Extract the [X, Y] coordinate from the center of the cell holding the provided text.  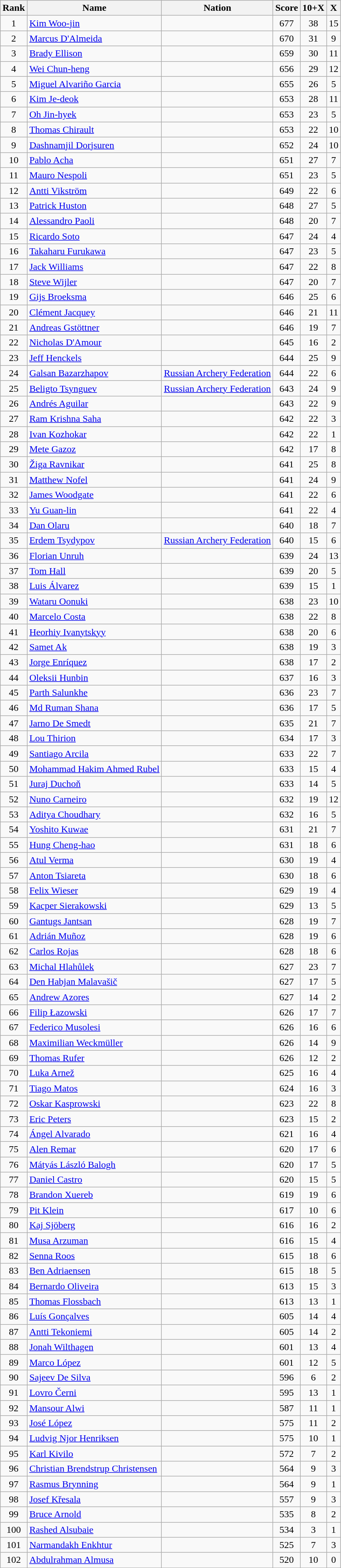
92 [14, 1408]
80 [14, 1225]
Wataru Oonuki [94, 601]
102 [14, 1560]
Yoshito Kuwae [94, 830]
85 [14, 1301]
54 [14, 830]
Antti Vikström [94, 191]
Kim Je-deok [94, 99]
43 [14, 662]
Dan Olaru [94, 525]
Parth Salunkhe [94, 693]
Den Habjan Malavašič [94, 982]
0 [334, 1560]
68 [14, 1043]
Josef Křesala [94, 1499]
Wei Chun-heng [94, 69]
39 [14, 601]
Žiga Ravnikar [94, 465]
Md Ruman Shana [94, 708]
Yu Guan-lin [94, 510]
535 [287, 1514]
Atul Verma [94, 860]
81 [14, 1241]
Sajeev De Silva [94, 1377]
Nuno Carneiro [94, 799]
51 [14, 784]
Jarno De Smedt [94, 723]
95 [14, 1454]
50 [14, 769]
82 [14, 1256]
645 [287, 343]
Felix Wieser [94, 890]
Bruce Arnold [94, 1514]
42 [14, 647]
76 [14, 1165]
621 [287, 1134]
63 [14, 967]
65 [14, 997]
Andrés Aguilar [94, 403]
520 [287, 1560]
Jack Williams [94, 267]
Thomas Chirault [94, 130]
Matthew Nofel [94, 480]
Kim Woo-jin [94, 23]
Pablo Acha [94, 160]
61 [14, 936]
Beligto Tsynguev [94, 388]
Santiago Arcila [94, 754]
Tom Hall [94, 571]
596 [287, 1377]
Pit Klein [94, 1210]
71 [14, 1088]
Karl Kivilo [94, 1454]
Mohammad Hakim Ahmed Rubel [94, 769]
Michal Hlahůlek [94, 967]
Luís Gonçalves [94, 1317]
X [334, 8]
Mansour Alwi [94, 1408]
100 [14, 1530]
Samet Ak [94, 647]
Clément Jacquey [94, 312]
677 [287, 23]
649 [287, 191]
Antti Tekoniemi [94, 1332]
Steve Wijler [94, 282]
534 [287, 1530]
587 [287, 1408]
96 [14, 1469]
36 [14, 556]
Ben Adriaensen [94, 1271]
Patrick Huston [94, 206]
624 [287, 1088]
52 [14, 799]
99 [14, 1514]
Bernardo Oliveira [94, 1286]
Thomas Flossbach [94, 1301]
Alessandro Paoli [94, 221]
73 [14, 1119]
Ricardo Soto [94, 236]
Jorge Enríquez [94, 662]
Jonah Wilthagen [94, 1347]
Mátyás László Balogh [94, 1165]
47 [14, 723]
55 [14, 845]
619 [287, 1195]
Christian Brendstrup Christensen [94, 1469]
Ivan Kozhokar [94, 434]
78 [14, 1195]
525 [287, 1545]
88 [14, 1347]
97 [14, 1484]
33 [14, 510]
94 [14, 1438]
74 [14, 1134]
595 [287, 1392]
Kaj Sjöberg [94, 1225]
87 [14, 1332]
10+X [313, 8]
41 [14, 632]
Florian Unruh [94, 556]
Marco López [94, 1362]
77 [14, 1180]
Rasmus Brynning [94, 1484]
Score [287, 8]
Lou Thirion [94, 738]
Oleksii Hunbin [94, 678]
Ludvig Njor Henriksen [94, 1438]
58 [14, 890]
Hung Cheng-hao [94, 845]
656 [287, 69]
34 [14, 525]
Aditya Choudhary [94, 814]
Rashed Alsubaie [94, 1530]
62 [14, 952]
Anton Tsiareta [94, 875]
Dashnamjil Dorjsuren [94, 145]
45 [14, 693]
Erdem Tsydypov [94, 541]
617 [287, 1210]
Alen Remar [94, 1149]
59 [14, 906]
572 [287, 1454]
66 [14, 1012]
46 [14, 708]
Oh Jin-hyek [94, 114]
93 [14, 1423]
Adrián Muñoz [94, 936]
Carlos Rojas [94, 952]
Oskar Kasprowski [94, 1103]
Abdulrahman Almusa [94, 1560]
Luis Álvarez [94, 586]
Andreas Gstöttner [94, 327]
56 [14, 860]
Juraj Duchoň [94, 784]
101 [14, 1545]
Marcus D'Almeida [94, 38]
75 [14, 1149]
44 [14, 678]
625 [287, 1073]
Tiago Matos [94, 1088]
60 [14, 921]
90 [14, 1377]
84 [14, 1286]
Marcelo Costa [94, 616]
Mete Gazoz [94, 449]
Luka Arnež [94, 1073]
Ram Krishna Saha [94, 419]
Heorhiy Ivanytskyy [94, 632]
James Woodgate [94, 495]
Kacper Sierakowski [94, 906]
Mauro Nespoli [94, 175]
79 [14, 1210]
José López [94, 1423]
670 [287, 38]
83 [14, 1271]
Eric Peters [94, 1119]
Name [94, 8]
Miguel Alvariño Garcia [94, 84]
Musa Arzuman [94, 1241]
32 [14, 495]
637 [287, 678]
Gantugs Jantsan [94, 921]
35 [14, 541]
635 [287, 723]
557 [287, 1499]
48 [14, 738]
53 [14, 814]
57 [14, 875]
37 [14, 571]
40 [14, 616]
Brandon Xuereb [94, 1195]
Andrew Azores [94, 997]
Daniel Castro [94, 1180]
659 [287, 54]
Nation [217, 8]
Jeff Henckels [94, 358]
91 [14, 1392]
72 [14, 1103]
Filip Łazowski [94, 1012]
89 [14, 1362]
Narmandakh Enkhtur [94, 1545]
Lovro Černi [94, 1392]
655 [287, 84]
Galsan Bazarzhapov [94, 373]
70 [14, 1073]
Thomas Rufer [94, 1058]
Takaharu Furukawa [94, 251]
Rank [14, 8]
49 [14, 754]
Brady Ellison [94, 54]
98 [14, 1499]
Federico Musolesi [94, 1027]
652 [287, 145]
69 [14, 1058]
Gijs Broeksma [94, 297]
Nicholas D'Amour [94, 343]
Maximilian Weckmüller [94, 1043]
Ángel Alvarado [94, 1134]
86 [14, 1317]
Senna Roos [94, 1256]
634 [287, 738]
67 [14, 1027]
64 [14, 982]
